Return [x, y] of the center of cell containing provided text 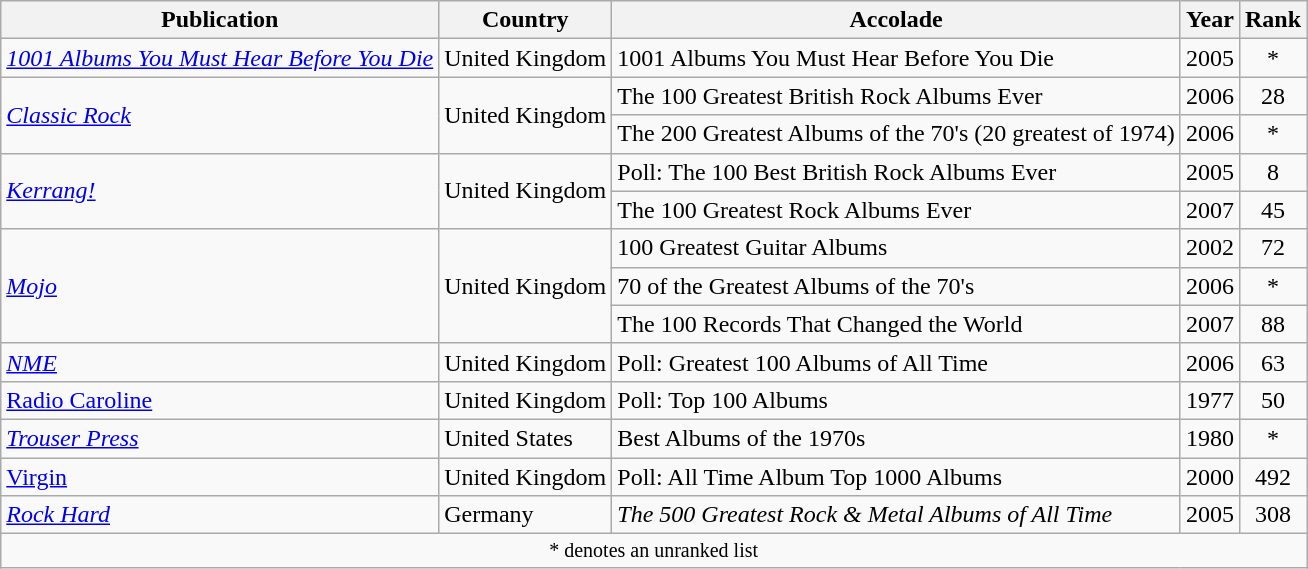
Germany [526, 515]
Kerrang! [220, 191]
2000 [1210, 477]
The 200 Greatest Albums of the 70's (20 greatest of 1974) [896, 134]
Mojo [220, 286]
Radio Caroline [220, 400]
100 Greatest Guitar Albums [896, 248]
Year [1210, 20]
308 [1272, 515]
88 [1272, 324]
Rank [1272, 20]
NME [220, 362]
Poll: Greatest 100 Albums of All Time [896, 362]
United States [526, 438]
Publication [220, 20]
The 100 Records That Changed the World [896, 324]
Country [526, 20]
45 [1272, 210]
Accolade [896, 20]
8 [1272, 172]
Trouser Press [220, 438]
28 [1272, 96]
72 [1272, 248]
Poll: Top 100 Albums [896, 400]
50 [1272, 400]
63 [1272, 362]
Poll: The 100 Best British Rock Albums Ever [896, 172]
1980 [1210, 438]
1977 [1210, 400]
The 500 Greatest Rock & Metal Albums of All Time [896, 515]
70 of the Greatest Albums of the 70's [896, 286]
The 100 Greatest British Rock Albums Ever [896, 96]
492 [1272, 477]
Best Albums of the 1970s [896, 438]
Classic Rock [220, 115]
Virgin [220, 477]
2002 [1210, 248]
* denotes an unranked list [654, 550]
Rock Hard [220, 515]
The 100 Greatest Rock Albums Ever [896, 210]
Poll: All Time Album Top 1000 Albums [896, 477]
